Determine the [X, Y] coordinate at the center of the cell enclosing the given text.  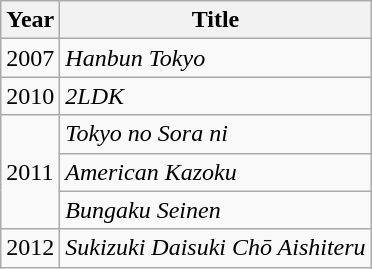
Year [30, 20]
Hanbun Tokyo [216, 58]
2012 [30, 248]
2LDK [216, 96]
Title [216, 20]
Bungaku Seinen [216, 210]
Tokyo no Sora ni [216, 134]
American Kazoku [216, 172]
2011 [30, 172]
Sukizuki Daisuki Chō Aishiteru [216, 248]
2010 [30, 96]
2007 [30, 58]
